Return (x, y) of the center of cell containing provided text 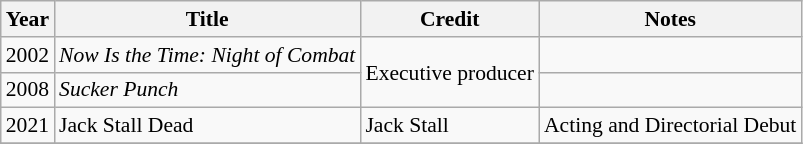
Now Is the Time: Night of Combat (207, 55)
Year (28, 19)
2002 (28, 55)
Jack Stall Dead (207, 126)
Credit (450, 19)
Acting and Directorial Debut (670, 126)
2021 (28, 126)
2008 (28, 90)
Notes (670, 19)
Jack Stall (450, 126)
Title (207, 19)
Sucker Punch (207, 90)
Executive producer (450, 72)
